Provide the [X, Y] coordinate of the cell's center where the given text is located.  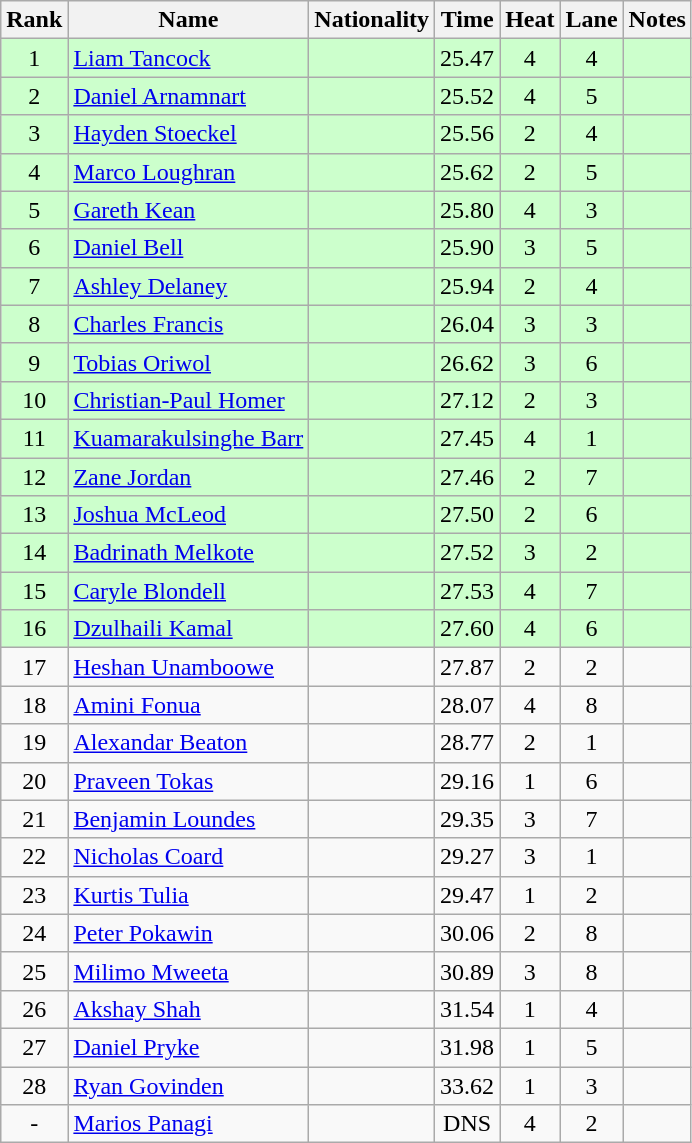
28.07 [468, 705]
14 [34, 553]
Nicholas Coard [188, 857]
25.90 [468, 248]
Kurtis Tulia [188, 895]
Alexandar Beaton [188, 743]
26.62 [468, 362]
Caryle Blondell [188, 591]
Tobias Oriwol [188, 362]
Christian-Paul Homer [188, 400]
25.56 [468, 134]
Akshay Shah [188, 1009]
25.62 [468, 172]
Badrinath Melkote [188, 553]
Name [188, 20]
Rank [34, 20]
27.45 [468, 438]
Dzulhaili Kamal [188, 629]
33.62 [468, 1085]
28 [34, 1085]
29.35 [468, 819]
25.80 [468, 210]
9 [34, 362]
25 [34, 971]
27.53 [468, 591]
Liam Tancock [188, 58]
Heshan Unamboowe [188, 667]
25.47 [468, 58]
18 [34, 705]
27.46 [468, 477]
19 [34, 743]
27.50 [468, 515]
27.87 [468, 667]
31.54 [468, 1009]
31.98 [468, 1047]
26.04 [468, 324]
22 [34, 857]
Amini Fonua [188, 705]
30.06 [468, 933]
17 [34, 667]
13 [34, 515]
15 [34, 591]
29.47 [468, 895]
Heat [530, 20]
11 [34, 438]
Nationality [372, 20]
Praveen Tokas [188, 781]
29.27 [468, 857]
Kuamarakulsinghe Barr [188, 438]
Ryan Govinden [188, 1085]
Charles Francis [188, 324]
21 [34, 819]
27 [34, 1047]
Lane [592, 20]
Hayden Stoeckel [188, 134]
Ashley Delaney [188, 286]
Marios Panagi [188, 1124]
30.89 [468, 971]
27.60 [468, 629]
25.94 [468, 286]
10 [34, 400]
Notes [657, 20]
29.16 [468, 781]
Daniel Pryke [188, 1047]
Gareth Kean [188, 210]
Daniel Bell [188, 248]
12 [34, 477]
Marco Loughran [188, 172]
24 [34, 933]
Daniel Arnamnart [188, 96]
Zane Jordan [188, 477]
25.52 [468, 96]
27.12 [468, 400]
28.77 [468, 743]
Milimo Mweeta [188, 971]
Time [468, 20]
Joshua McLeod [188, 515]
20 [34, 781]
27.52 [468, 553]
- [34, 1124]
Peter Pokawin [188, 933]
23 [34, 895]
16 [34, 629]
Benjamin Loundes [188, 819]
26 [34, 1009]
DNS [468, 1124]
